Provide the (X, Y) coordinate of the cell's center where the given text is located.  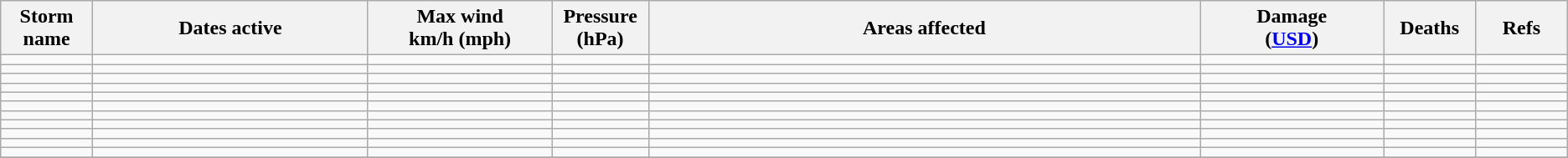
Max windkm/h (mph) (459, 28)
Storm name (47, 28)
Dates active (230, 28)
Areas affected (924, 28)
Pressure(hPa) (601, 28)
Refs (1521, 28)
Damage(USD) (1292, 28)
Deaths (1430, 28)
